From the cell containing the given text, extract its center point as [x, y] coordinate. 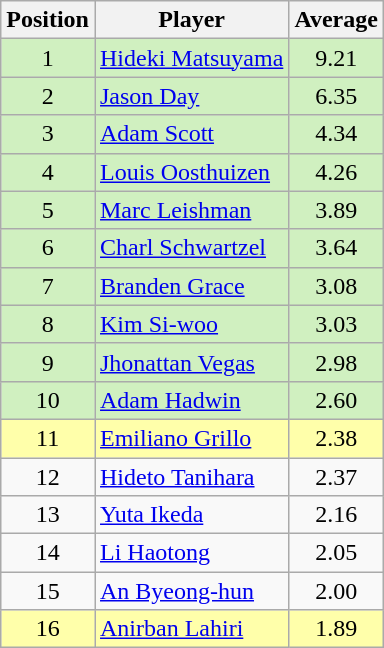
6 [48, 248]
An Byeong-hun [191, 591]
6.35 [336, 96]
11 [48, 438]
2.60 [336, 400]
3 [48, 134]
2.16 [336, 515]
4.34 [336, 134]
13 [48, 515]
Adam Hadwin [191, 400]
2.00 [336, 591]
Average [336, 20]
7 [48, 286]
Kim Si-woo [191, 324]
2.37 [336, 477]
8 [48, 324]
Adam Scott [191, 134]
12 [48, 477]
14 [48, 553]
2.38 [336, 438]
Marc Leishman [191, 210]
9 [48, 362]
Position [48, 20]
9.21 [336, 58]
Charl Schwartzel [191, 248]
4.26 [336, 172]
1 [48, 58]
Emiliano Grillo [191, 438]
2 [48, 96]
3.64 [336, 248]
10 [48, 400]
5 [48, 210]
Jason Day [191, 96]
2.98 [336, 362]
3.03 [336, 324]
3.89 [336, 210]
15 [48, 591]
Louis Oosthuizen [191, 172]
Branden Grace [191, 286]
Anirban Lahiri [191, 629]
Hideki Matsuyama [191, 58]
1.89 [336, 629]
Li Haotong [191, 553]
Player [191, 20]
4 [48, 172]
16 [48, 629]
Hideto Tanihara [191, 477]
Yuta Ikeda [191, 515]
2.05 [336, 553]
3.08 [336, 286]
Jhonattan Vegas [191, 362]
